Determine the [x, y] coordinate at the center of the cell enclosing the given text.  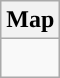
Map [30, 20]
